Return the (X, Y) coordinate for the center point of the cell that contains the specified text.  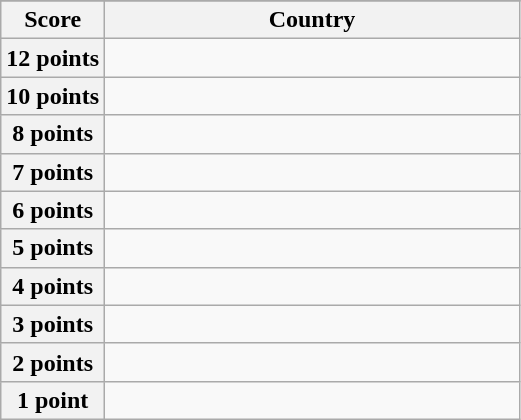
1 point (53, 400)
6 points (53, 210)
2 points (53, 362)
7 points (53, 172)
4 points (53, 286)
12 points (53, 58)
5 points (53, 248)
10 points (53, 96)
3 points (53, 324)
8 points (53, 134)
Country (312, 20)
Score (53, 20)
